Detect which cell encompasses the target text, then output its (X, Y) center coordinate. 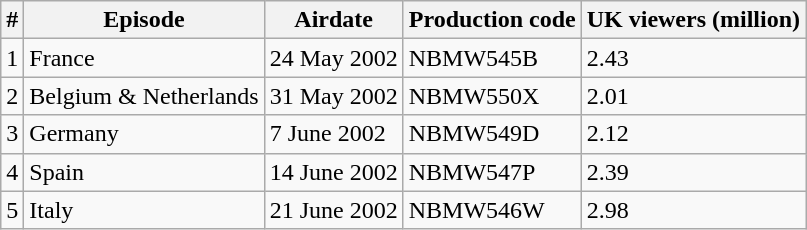
NBMW546W (492, 210)
Airdate (334, 20)
Spain (144, 172)
2.98 (693, 210)
NBMW545B (492, 58)
France (144, 58)
NBMW547P (492, 172)
2.43 (693, 58)
Production code (492, 20)
1 (12, 58)
Episode (144, 20)
14 June 2002 (334, 172)
4 (12, 172)
24 May 2002 (334, 58)
2.01 (693, 96)
2 (12, 96)
# (12, 20)
2.39 (693, 172)
2.12 (693, 134)
5 (12, 210)
3 (12, 134)
NBMW549D (492, 134)
Germany (144, 134)
Italy (144, 210)
Belgium & Netherlands (144, 96)
7 June 2002 (334, 134)
31 May 2002 (334, 96)
NBMW550X (492, 96)
21 June 2002 (334, 210)
UK viewers (million) (693, 20)
